Capture the cell that displays the provided text and extract its [X, Y] central coordinate. 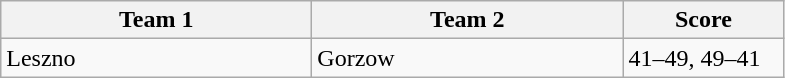
41–49, 49–41 [704, 58]
Team 1 [156, 20]
Score [704, 20]
Gorzow [468, 58]
Leszno [156, 58]
Team 2 [468, 20]
